Return the [X, Y] coordinate for the center point of the cell that contains the specified text.  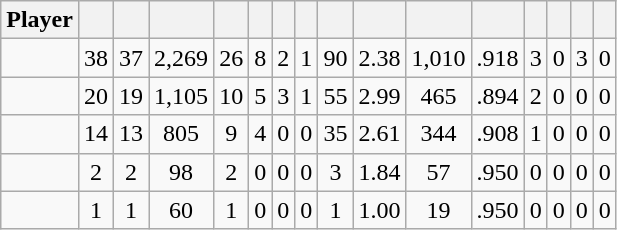
57 [438, 172]
.908 [498, 134]
2,269 [182, 58]
2.61 [380, 134]
8 [260, 58]
10 [232, 96]
344 [438, 134]
465 [438, 96]
38 [96, 58]
1.00 [380, 210]
60 [182, 210]
1,105 [182, 96]
98 [182, 172]
35 [336, 134]
2.38 [380, 58]
13 [132, 134]
4 [260, 134]
1.84 [380, 172]
Player [40, 20]
.918 [498, 58]
1,010 [438, 58]
26 [232, 58]
90 [336, 58]
.894 [498, 96]
5 [260, 96]
37 [132, 58]
20 [96, 96]
9 [232, 134]
805 [182, 134]
55 [336, 96]
2.99 [380, 96]
14 [96, 134]
